Capture the cell that displays the provided text and extract its (X, Y) central coordinate. 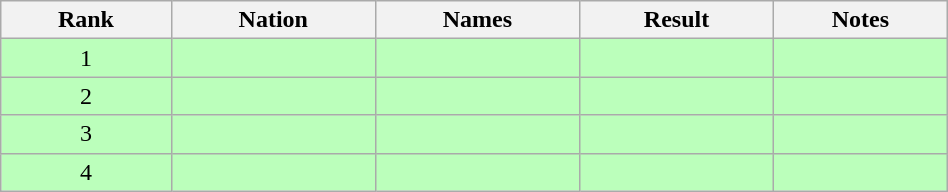
Notes (861, 20)
Rank (86, 20)
2 (86, 96)
1 (86, 58)
Nation (273, 20)
Result (676, 20)
3 (86, 134)
4 (86, 172)
Names (477, 20)
